Return (x, y) of the center of cell containing provided text 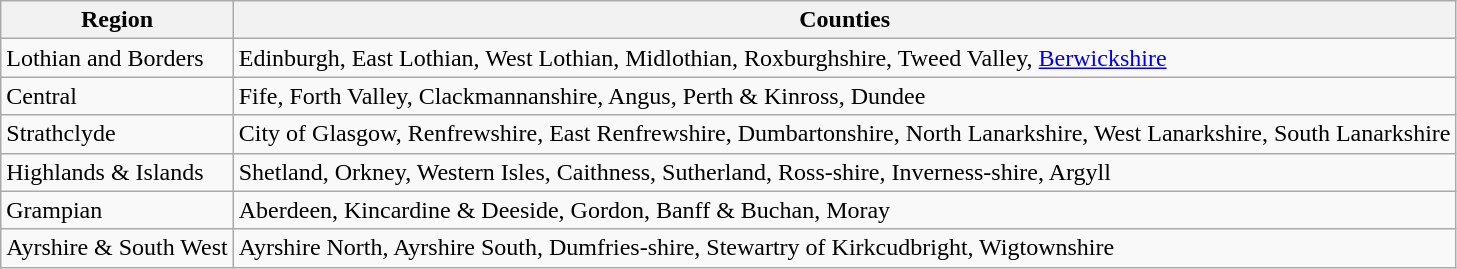
Lothian and Borders (117, 58)
Counties (844, 20)
Ayrshire North, Ayrshire South, Dumfries-shire, Stewartry of Kirkcudbright, Wigtownshire (844, 248)
Strathclyde (117, 134)
Aberdeen, Kincardine & Deeside, Gordon, Banff & Buchan, Moray (844, 210)
Region (117, 20)
Edinburgh, East Lothian, West Lothian, Midlothian, Roxburghshire, Tweed Valley, Berwickshire (844, 58)
Ayrshire & South West (117, 248)
Shetland, Orkney, Western Isles, Caithness, Sutherland, Ross-shire, Inverness-shire, Argyll (844, 172)
Central (117, 96)
Highlands & Islands (117, 172)
City of Glasgow, Renfrewshire, East Renfrewshire, Dumbartonshire, North Lanarkshire, West Lanarkshire, South Lanarkshire (844, 134)
Grampian (117, 210)
Fife, Forth Valley, Clackmannanshire, Angus, Perth & Kinross, Dundee (844, 96)
